Detect which cell encompasses the target text, then output its [x, y] center coordinate. 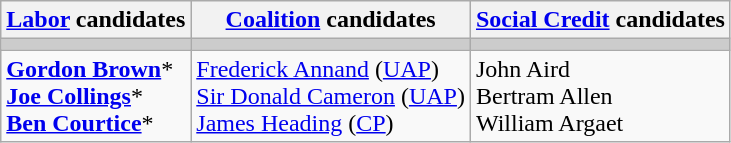
Gordon Brown*Joe Collings*Ben Courtice* [96, 96]
Social Credit candidates [600, 20]
Coalition candidates [331, 20]
Labor candidates [96, 20]
John AirdBertram AllenWilliam Argaet [600, 96]
Frederick Annand (UAP)Sir Donald Cameron (UAP)James Heading (CP) [331, 96]
